Find where the given text appears and provide that cell's center as (x, y) coordinate. 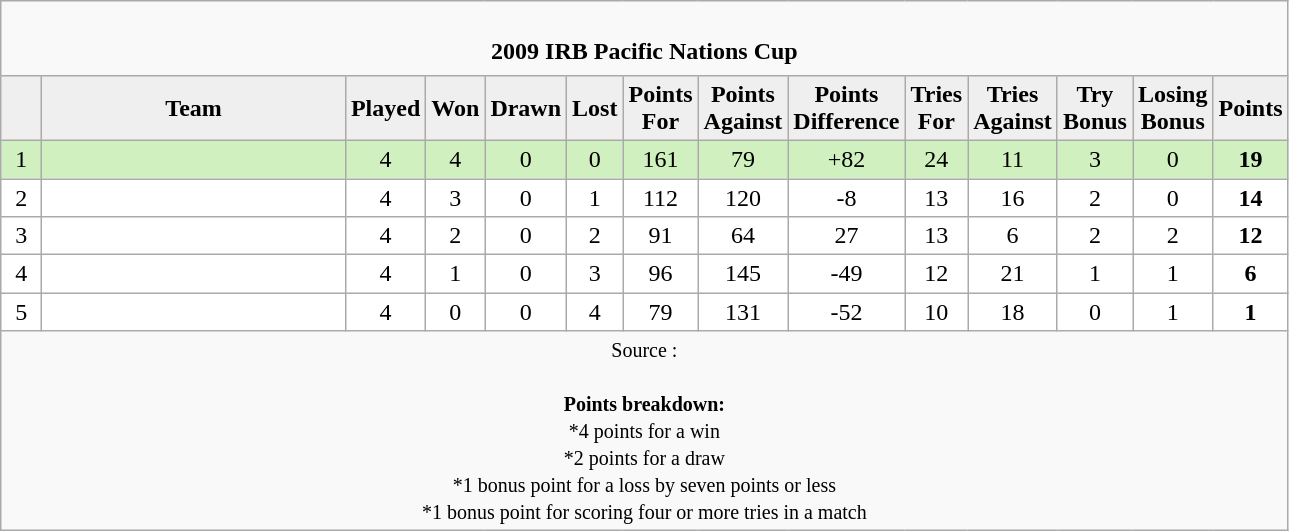
Drawn (526, 108)
64 (743, 236)
-52 (846, 312)
Points Against (743, 108)
-8 (846, 197)
Losing Bonus (1172, 108)
Points Difference (846, 108)
131 (743, 312)
96 (660, 274)
Won (456, 108)
21 (1013, 274)
16 (1013, 197)
-49 (846, 274)
120 (743, 197)
161 (660, 159)
Tries For (936, 108)
18 (1013, 312)
Lost (595, 108)
Played (385, 108)
+82 (846, 159)
11 (1013, 159)
145 (743, 274)
24 (936, 159)
Tries Against (1013, 108)
Points (1250, 108)
Points For (660, 108)
91 (660, 236)
27 (846, 236)
Try Bonus (1094, 108)
10 (936, 312)
5 (22, 312)
14 (1250, 197)
112 (660, 197)
19 (1250, 159)
Team (194, 108)
